Pinpoint the cell where the given text exists, returning its [x, y] midpoint coordinate. 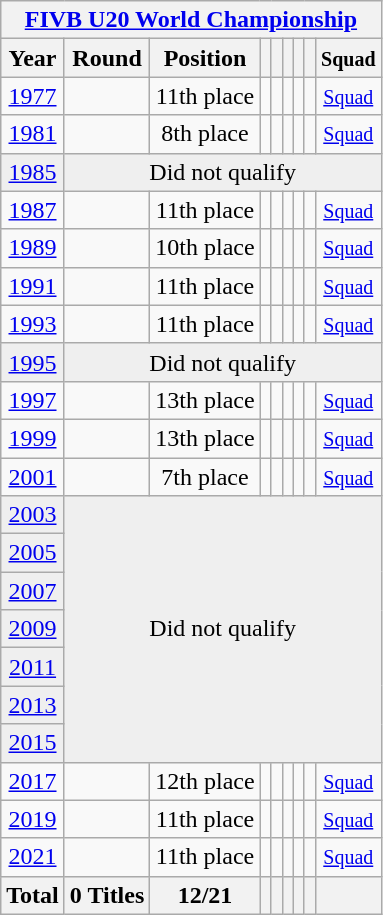
1989 [33, 248]
2009 [33, 629]
2015 [33, 743]
1981 [33, 134]
2011 [33, 667]
Round [107, 58]
1997 [33, 400]
2005 [33, 553]
1991 [33, 286]
1977 [33, 96]
8th place [205, 134]
1999 [33, 438]
0 Titles [107, 895]
Year [33, 58]
2017 [33, 781]
2007 [33, 591]
2001 [33, 477]
2021 [33, 857]
1995 [33, 362]
FIVB U20 World Championship [191, 20]
Total [33, 895]
1993 [33, 324]
2003 [33, 515]
1987 [33, 210]
12th place [205, 781]
1985 [33, 172]
2013 [33, 705]
7th place [205, 477]
12/21 [205, 895]
10th place [205, 248]
Position [205, 58]
2019 [33, 819]
